Return [x, y] of the center of cell containing provided text 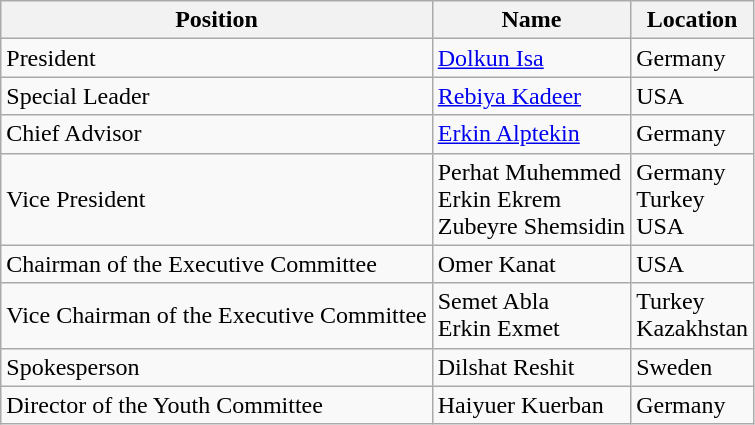
Omer Kanat [531, 264]
Special Leader [216, 96]
Location [692, 20]
Position [216, 20]
Chairman of the Executive Committee [216, 264]
Spokesperson [216, 367]
Chief Advisor [216, 134]
Sweden [692, 367]
Vice Chairman of the Executive Committee [216, 316]
Name [531, 20]
Semet AblaErkin Exmet [531, 316]
TurkeyKazakhstan [692, 316]
Dilshat Reshit [531, 367]
Vice President [216, 199]
Dolkun Isa [531, 58]
Haiyuer Kuerban [531, 405]
Perhat MuhemmedErkin EkremZubeyre Shemsidin [531, 199]
Erkin Alptekin [531, 134]
Rebiya Kadeer [531, 96]
President [216, 58]
GermanyTurkeyUSA [692, 199]
Director of the Youth Committee [216, 405]
